For the text-containing cell, return its midpoint in [X, Y] coordinate format. 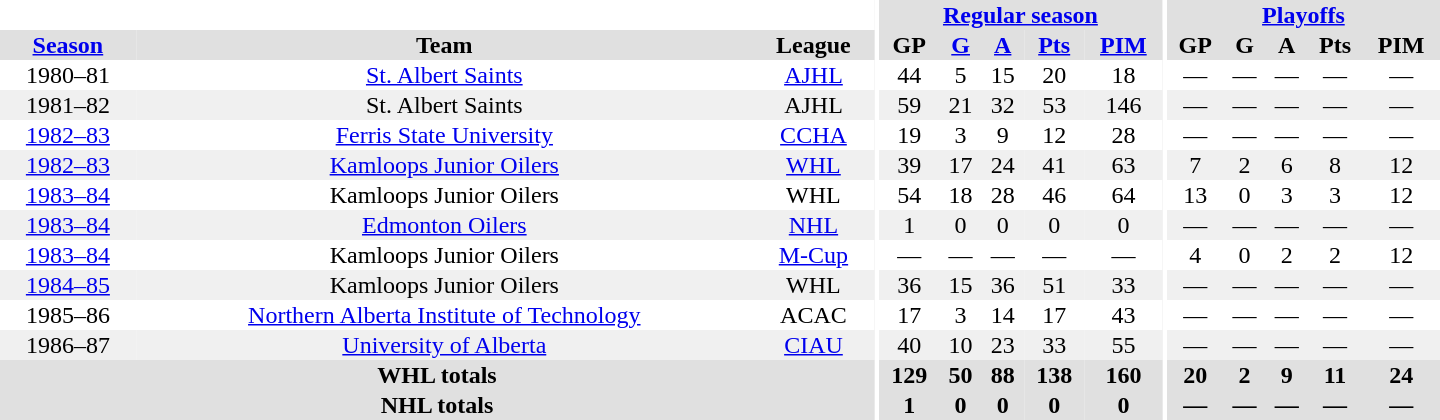
59 [910, 105]
University of Alberta [444, 345]
138 [1054, 375]
1985–86 [68, 315]
88 [1003, 375]
53 [1054, 105]
CIAU [814, 345]
4 [1196, 255]
League [814, 45]
WHL totals [437, 375]
1981–82 [68, 105]
55 [1124, 345]
6 [1287, 165]
1980–81 [68, 75]
Edmonton Oilers [444, 225]
14 [1003, 315]
63 [1124, 165]
5 [961, 75]
129 [910, 375]
CCHA [814, 135]
44 [910, 75]
64 [1124, 195]
19 [910, 135]
21 [961, 105]
7 [1196, 165]
40 [910, 345]
Northern Alberta Institute of Technology [444, 315]
13 [1196, 195]
43 [1124, 315]
Season [68, 45]
Regular season [1020, 15]
NHL [814, 225]
1984–85 [68, 285]
46 [1054, 195]
8 [1336, 165]
10 [961, 345]
NHL totals [437, 405]
32 [1003, 105]
ACAC [814, 315]
23 [1003, 345]
54 [910, 195]
146 [1124, 105]
Team [444, 45]
160 [1124, 375]
1986–87 [68, 345]
Playoffs [1304, 15]
50 [961, 375]
51 [1054, 285]
11 [1336, 375]
39 [910, 165]
41 [1054, 165]
M-Cup [814, 255]
Ferris State University [444, 135]
